From the cell containing the given text, extract its center point as (X, Y) coordinate. 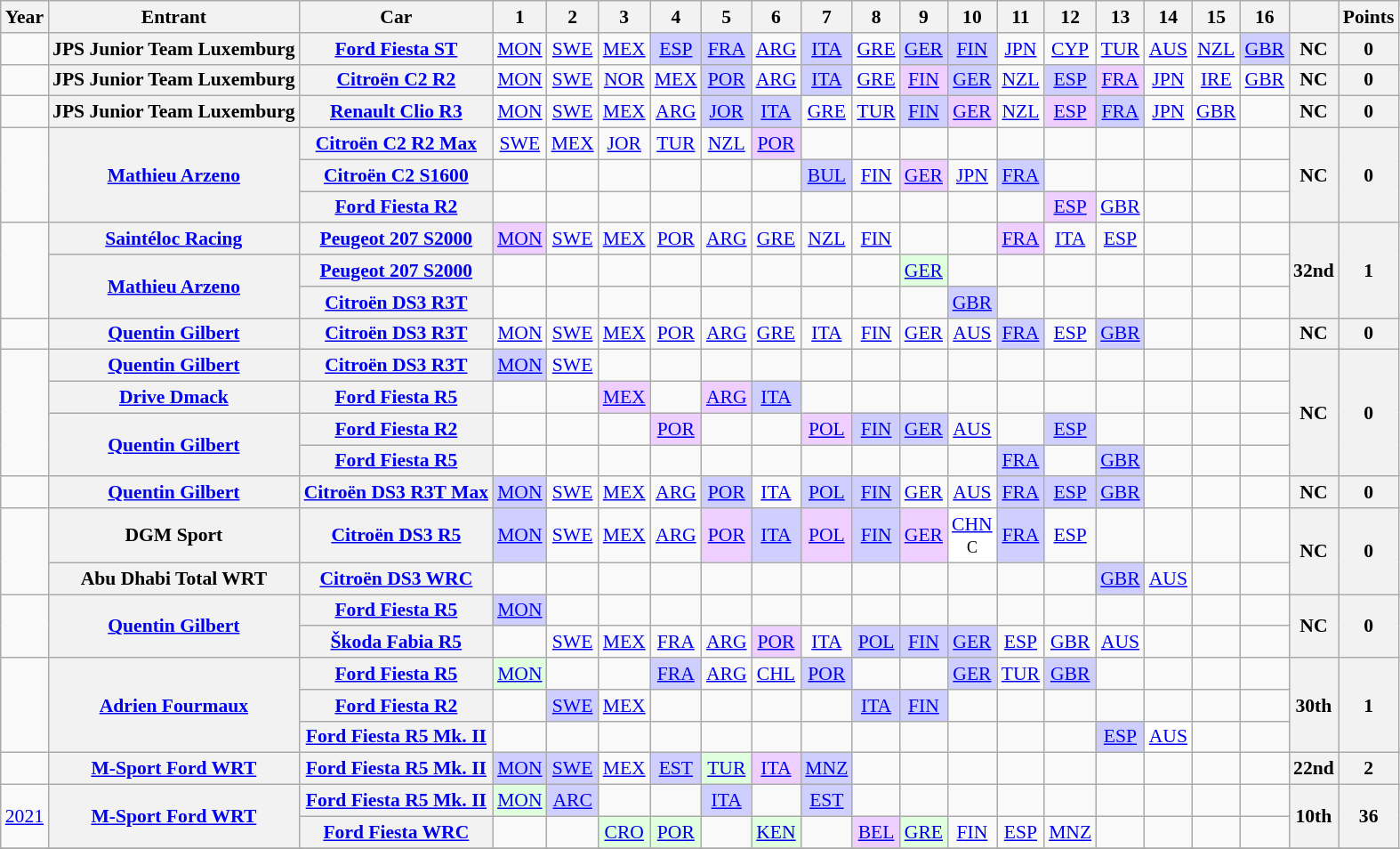
7 (826, 17)
12 (1070, 17)
22nd (1314, 769)
CYP (1070, 49)
Adrien Fourmaux (174, 705)
16 (1265, 17)
3 (624, 17)
Car (397, 17)
Citroën DS3 WRC (397, 578)
CRO (624, 832)
5 (727, 17)
ARC (573, 801)
Abu Dhabi Total WRT (174, 578)
Entrant (174, 17)
36 (1369, 817)
2021 (25, 817)
Citroën DS3 R5 (397, 536)
CHL (776, 674)
Škoda Fabia R5 (397, 643)
BUL (826, 175)
13 (1121, 17)
11 (1021, 17)
15 (1217, 17)
Citroën C2 S1600 (397, 175)
Drive Dmack (174, 398)
Citroën C2 R2 (397, 80)
NOR (624, 80)
Points (1369, 17)
Saintéloc Racing (174, 239)
14 (1169, 17)
Renault Clio R3 (397, 112)
CHNC (972, 536)
32nd (1314, 271)
6 (776, 17)
DGM Sport (174, 536)
Ford Fiesta ST (397, 49)
30th (1314, 705)
Citroën C2 R2 Max (397, 144)
KEN (776, 832)
IRE (1217, 80)
BEL (875, 832)
8 (875, 17)
Citroën DS3 R3T Max (397, 493)
4 (676, 17)
Ford Fiesta WRC (397, 832)
Year (25, 17)
9 (923, 17)
10 (972, 17)
10th (1314, 817)
